For the text-containing cell, return its midpoint in [X, Y] coordinate format. 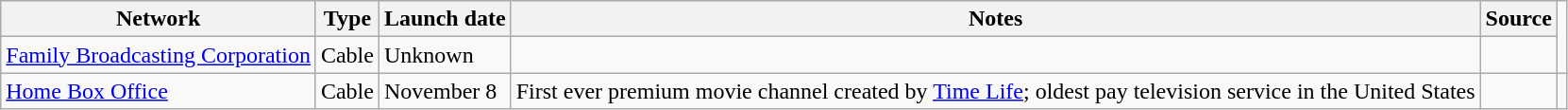
Family Broadcasting Corporation [159, 55]
Home Box Office [159, 91]
Unknown [445, 55]
Network [159, 19]
Launch date [445, 19]
Source [1518, 19]
First ever premium movie channel created by Time Life; oldest pay television service in the United States [995, 91]
Notes [995, 19]
Type [347, 19]
November 8 [445, 91]
